Scan for the cell matching the given text and deliver its (x, y) coordinate at center. 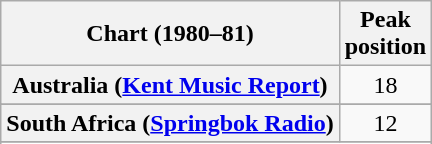
Peakposition (385, 34)
Chart (1980–81) (170, 34)
Australia (Kent Music Report) (170, 85)
18 (385, 85)
12 (385, 123)
South Africa (Springbok Radio) (170, 123)
